Scan for the cell matching the given text and deliver its (X, Y) coordinate at center. 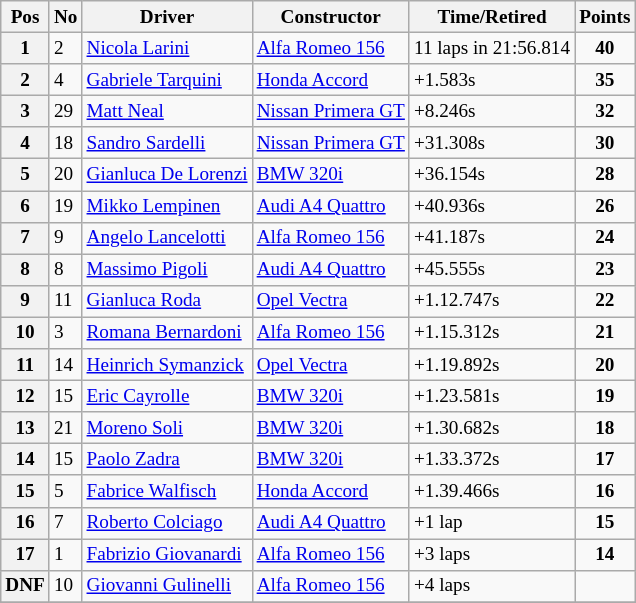
Gianluca Roda (167, 301)
+1 lap (492, 523)
+1.12.747s (492, 301)
12 (26, 396)
Moreno Soli (167, 428)
Romana Bernardoni (167, 333)
+36.154s (492, 175)
+1.19.892s (492, 365)
Paolo Zadra (167, 460)
Giovanni Gulinelli (167, 586)
22 (605, 301)
Points (605, 17)
26 (605, 206)
Roberto Colciago (167, 523)
Angelo Lancelotti (167, 238)
30 (605, 143)
Time/Retired (492, 17)
Sandro Sardelli (167, 143)
29 (66, 111)
+1.583s (492, 80)
No (66, 17)
+1.33.372s (492, 460)
+1.23.581s (492, 396)
Fabrizio Giovanardi (167, 554)
+31.308s (492, 143)
Heinrich Symanzick (167, 365)
Gianluca De Lorenzi (167, 175)
+41.187s (492, 238)
11 laps in 21:56.814 (492, 48)
Pos (26, 17)
Constructor (330, 17)
Massimo Pigoli (167, 270)
Gabriele Tarquini (167, 80)
Matt Neal (167, 111)
32 (605, 111)
+45.555s (492, 270)
+4 laps (492, 586)
Fabrice Walfisch (167, 491)
+40.936s (492, 206)
+1.15.312s (492, 333)
6 (26, 206)
40 (605, 48)
35 (605, 80)
Nicola Larini (167, 48)
13 (26, 428)
+1.30.682s (492, 428)
+8.246s (492, 111)
+1.39.466s (492, 491)
Driver (167, 17)
28 (605, 175)
23 (605, 270)
Mikko Lempinen (167, 206)
24 (605, 238)
DNF (26, 586)
+3 laps (492, 554)
Eric Cayrolle (167, 396)
